Pinpoint the cell where the given text exists, returning its (X, Y) midpoint coordinate. 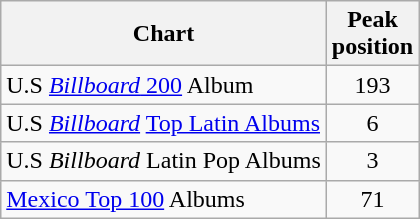
Peakposition (372, 34)
U.S Billboard 200 Album (164, 85)
Chart (164, 34)
6 (372, 123)
193 (372, 85)
71 (372, 199)
U.S Billboard Top Latin Albums (164, 123)
U.S Billboard Latin Pop Albums (164, 161)
Mexico Top 100 Albums (164, 199)
3 (372, 161)
